Determine the [x, y] coordinate at the center of the cell enclosing the given text.  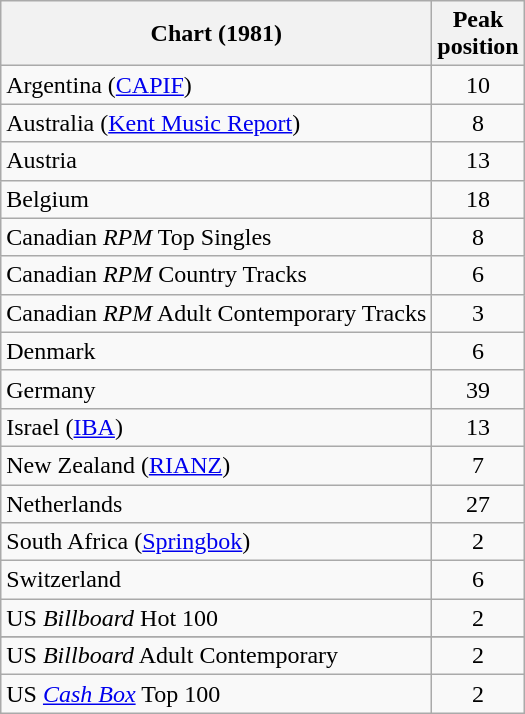
Austria [216, 161]
Israel (IBA) [216, 427]
18 [478, 199]
Switzerland [216, 580]
Argentina (CAPIF) [216, 85]
Peakposition [478, 34]
US Billboard Hot 100 [216, 618]
Chart (1981) [216, 34]
Canadian RPM Adult Contemporary Tracks [216, 313]
39 [478, 389]
Canadian RPM Top Singles [216, 237]
Canadian RPM Country Tracks [216, 275]
27 [478, 503]
3 [478, 313]
Denmark [216, 351]
South Africa (Springbok) [216, 542]
Germany [216, 389]
Australia (Kent Music Report) [216, 123]
10 [478, 85]
Belgium [216, 199]
Netherlands [216, 503]
US Billboard Adult Contemporary [216, 656]
New Zealand (RIANZ) [216, 465]
US Cash Box Top 100 [216, 694]
7 [478, 465]
